Locate the cell with the specified text and output its [x, y] center coordinate. 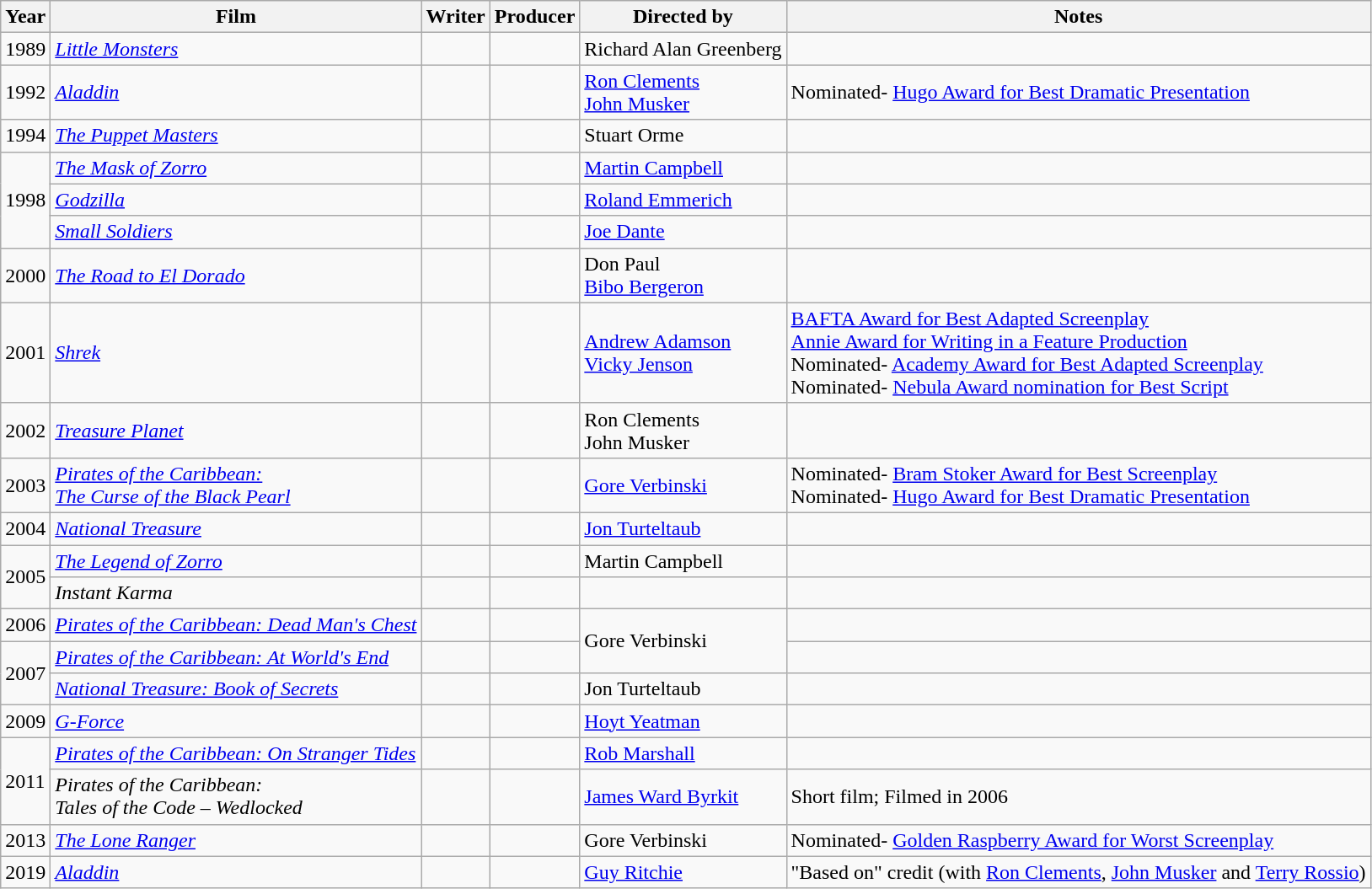
1998 [25, 200]
The Road to El Dorado [236, 275]
1989 [25, 49]
2009 [25, 721]
2011 [25, 780]
2002 [25, 430]
Writer [455, 17]
National Treasure: Book of Secrets [236, 689]
Pirates of the Caribbean:Tales of the Code – Wedlocked [236, 797]
G-Force [236, 721]
2000 [25, 275]
Pirates of the Caribbean: On Stranger Tides [236, 753]
The Legend of Zorro [236, 560]
Pirates of the Caribbean: Dead Man's Chest [236, 625]
Andrew AdamsonVicky Jenson [683, 352]
2005 [25, 576]
The Mask of Zorro [236, 168]
Instant Karma [236, 593]
Rob Marshall [683, 753]
2003 [25, 485]
Little Monsters [236, 49]
Film [236, 17]
The Puppet Masters [236, 136]
Roland Emmerich [683, 200]
Don PaulBibo Bergeron [683, 275]
Directed by [683, 17]
Richard Alan Greenberg [683, 49]
Small Soldiers [236, 232]
2001 [25, 352]
The Lone Ranger [236, 840]
Producer [534, 17]
Pirates of the Caribbean: At World's End [236, 657]
Year [25, 17]
Nominated- Golden Raspberry Award for Worst Screenplay [1079, 840]
2019 [25, 872]
Short film; Filmed in 2006 [1079, 797]
Godzilla [236, 200]
2013 [25, 840]
2007 [25, 673]
Nominated- Hugo Award for Best Dramatic Presentation [1079, 93]
Notes [1079, 17]
Stuart Orme [683, 136]
"Based on" credit (with Ron Clements, John Musker and Terry Rossio) [1079, 872]
2004 [25, 528]
Shrek [236, 352]
1992 [25, 93]
Treasure Planet [236, 430]
National Treasure [236, 528]
Nominated- Bram Stoker Award for Best ScreenplayNominated- Hugo Award for Best Dramatic Presentation [1079, 485]
Pirates of the Caribbean:The Curse of the Black Pearl [236, 485]
Guy Ritchie [683, 872]
James Ward Byrkit [683, 797]
Hoyt Yeatman [683, 721]
Joe Dante [683, 232]
2006 [25, 625]
1994 [25, 136]
